From the cell containing the given text, extract its center point as (X, Y) coordinate. 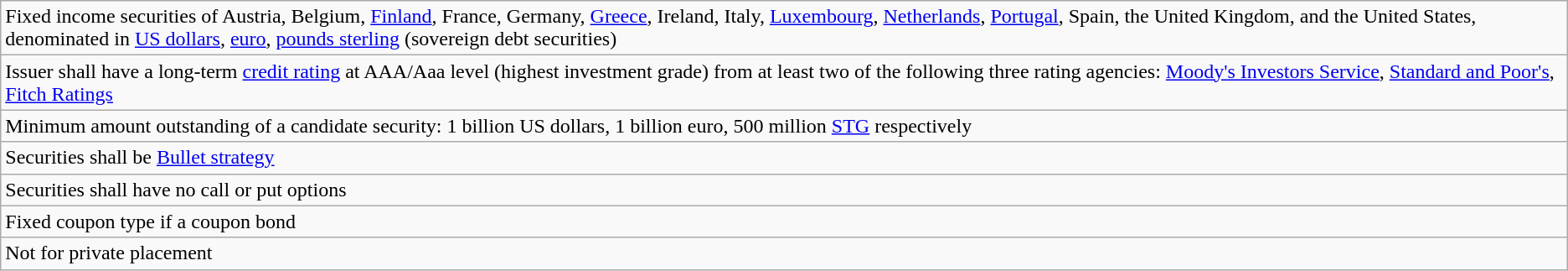
Securities shall have no call or put options (784, 190)
Fixed coupon type if a coupon bond (784, 221)
Minimum amount outstanding of a candidate security: 1 billion US dollars, 1 billion euro, 500 million STG respectively (784, 126)
Securities shall be Bullet strategy (784, 158)
Not for private placement (784, 253)
